Provide the [x, y] coordinate of the cell's center where the given text is located.  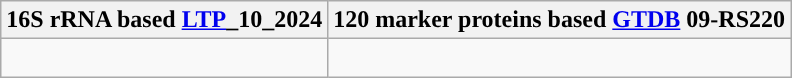
16S rRNA based LTP_10_2024 [164, 20]
120 marker proteins based GTDB 09-RS220 [560, 20]
